Find where the given text appears and provide that cell's center as [X, Y] coordinate. 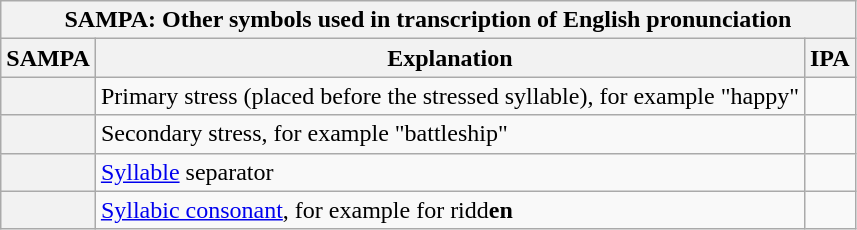
SAMPA [48, 58]
Primary stress (placed before the stressed syllable), for example "happy" [450, 96]
Explanation [450, 58]
Syllabic consonant, for example for ridden [450, 210]
IPA [830, 58]
Secondary stress, for example "battleship" [450, 134]
SAMPA: Other symbols used in transcription of English pronunciation [428, 20]
Syllable separator [450, 172]
